Return [X, Y] of the center of cell containing provided text 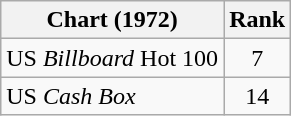
US Billboard Hot 100 [112, 58]
Rank [258, 20]
7 [258, 58]
Chart (1972) [112, 20]
14 [258, 96]
US Cash Box [112, 96]
